Provide the [X, Y] coordinate of the cell's center where the given text is located.  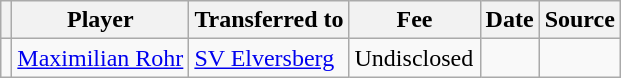
Fee [414, 20]
Maximilian Rohr [100, 58]
Player [100, 20]
Transferred to [269, 20]
SV Elversberg [269, 58]
Undisclosed [414, 58]
Date [510, 20]
Source [580, 20]
